Scan for the cell matching the given text and deliver its [x, y] coordinate at center. 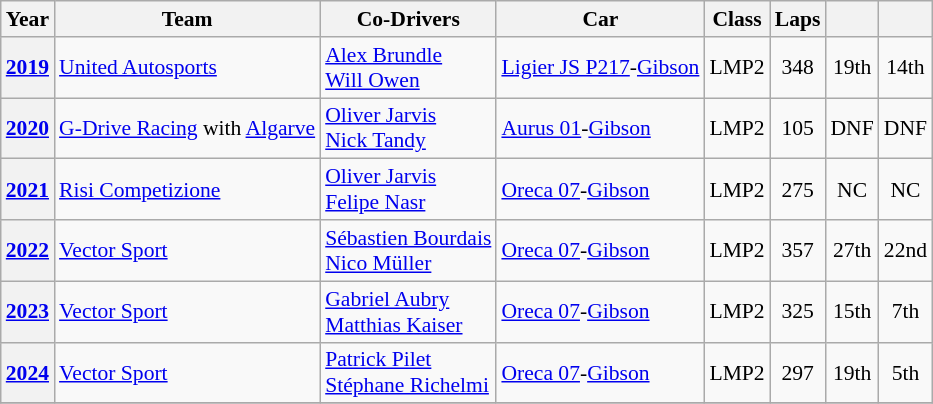
Year [28, 19]
297 [798, 372]
Laps [798, 19]
Oliver Jarvis Felipe Nasr [408, 190]
105 [798, 128]
G-Drive Racing with Algarve [187, 128]
Class [736, 19]
Team [187, 19]
2020 [28, 128]
Co-Drivers [408, 19]
Ligier JS P217-Gibson [600, 68]
14th [906, 68]
7th [906, 312]
5th [906, 372]
275 [798, 190]
2022 [28, 250]
Aurus 01-Gibson [600, 128]
Patrick Pilet Stéphane Richelmi [408, 372]
2024 [28, 372]
27th [852, 250]
Car [600, 19]
Oliver Jarvis Nick Tandy [408, 128]
Gabriel Aubry Matthias Kaiser [408, 312]
2019 [28, 68]
2021 [28, 190]
22nd [906, 250]
357 [798, 250]
Risi Competizione [187, 190]
15th [852, 312]
348 [798, 68]
Sébastien Bourdais Nico Müller [408, 250]
325 [798, 312]
United Autosports [187, 68]
Alex Brundle Will Owen [408, 68]
2023 [28, 312]
